From the cell containing the given text, extract its center point as (X, Y) coordinate. 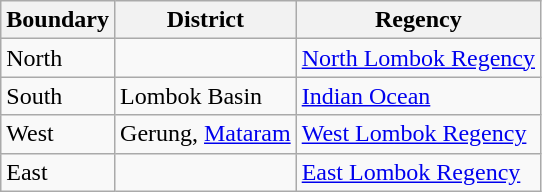
West Lombok Regency (418, 134)
East (58, 172)
North (58, 58)
Indian Ocean (418, 96)
Regency (418, 20)
South (58, 96)
East Lombok Regency (418, 172)
District (206, 20)
Gerung, Mataram (206, 134)
Boundary (58, 20)
West (58, 134)
North Lombok Regency (418, 58)
Lombok Basin (206, 96)
